Scan for the cell matching the given text and deliver its (X, Y) coordinate at center. 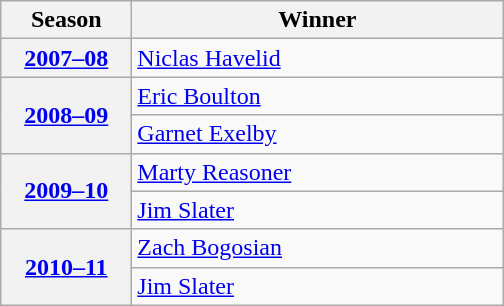
2007–08 (66, 58)
2010–11 (66, 267)
Zach Bogosian (318, 248)
Season (66, 20)
Garnet Exelby (318, 134)
2009–10 (66, 191)
2008–09 (66, 115)
Niclas Havelid (318, 58)
Eric Boulton (318, 96)
Winner (318, 20)
Marty Reasoner (318, 172)
